Return the [x, y] coordinate for the center point of the cell that contains the specified text.  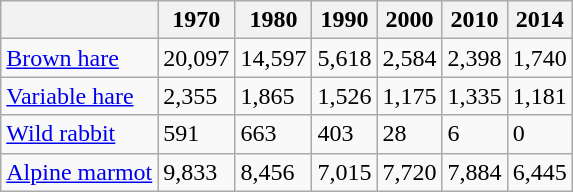
Brown hare [80, 58]
0 [540, 134]
1,175 [410, 96]
663 [274, 134]
2,355 [196, 96]
591 [196, 134]
2010 [474, 20]
1,740 [540, 58]
14,597 [274, 58]
7,015 [344, 172]
9,833 [196, 172]
2,584 [410, 58]
1980 [274, 20]
2,398 [474, 58]
20,097 [196, 58]
403 [344, 134]
8,456 [274, 172]
1990 [344, 20]
1970 [196, 20]
2014 [540, 20]
6 [474, 134]
Wild rabbit [80, 134]
1,865 [274, 96]
2000 [410, 20]
1,335 [474, 96]
Variable hare [80, 96]
1,181 [540, 96]
Alpine marmot [80, 172]
7,884 [474, 172]
28 [410, 134]
1,526 [344, 96]
7,720 [410, 172]
6,445 [540, 172]
5,618 [344, 58]
